Provide the [X, Y] coordinate of the cell's center where the given text is located.  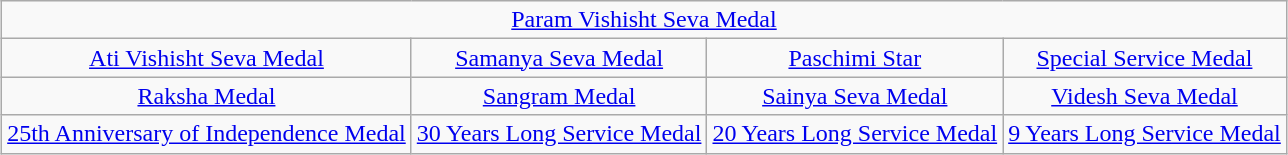
9 Years Long Service Medal [1145, 134]
20 Years Long Service Medal [855, 134]
25th Anniversary of Independence Medal [207, 134]
Videsh Seva Medal [1145, 96]
Raksha Medal [207, 96]
30 Years Long Service Medal [559, 134]
Paschimi Star [855, 58]
Sangram Medal [559, 96]
Samanya Seva Medal [559, 58]
Sainya Seva Medal [855, 96]
Param Vishisht Seva Medal [644, 20]
Special Service Medal [1145, 58]
Ati Vishisht Seva Medal [207, 58]
